Capture the cell that displays the provided text and extract its (X, Y) central coordinate. 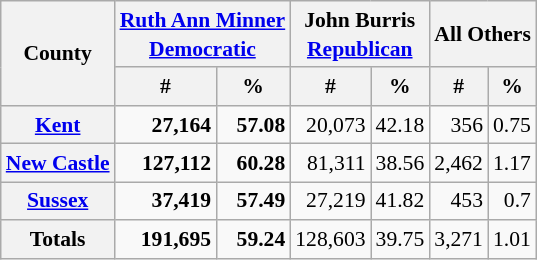
57.49 (253, 201)
128,603 (330, 239)
All Others (482, 34)
0.7 (512, 201)
Sussex (58, 201)
39.75 (400, 239)
81,311 (330, 163)
1.17 (512, 163)
27,219 (330, 201)
60.28 (253, 163)
New Castle (58, 163)
20,073 (330, 125)
191,695 (166, 239)
0.75 (512, 125)
38.56 (400, 163)
County (58, 53)
Ruth Ann MinnerDemocratic (203, 34)
3,271 (458, 239)
2,462 (458, 163)
Kent (58, 125)
1.01 (512, 239)
356 (458, 125)
41.82 (400, 201)
John BurrisRepublican (360, 34)
127,112 (166, 163)
453 (458, 201)
57.08 (253, 125)
27,164 (166, 125)
Totals (58, 239)
59.24 (253, 239)
42.18 (400, 125)
37,419 (166, 201)
